Provide the [x, y] coordinate of the cell's center where the given text is located.  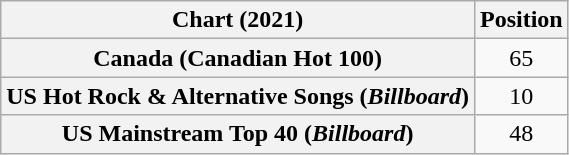
10 [521, 96]
65 [521, 58]
Position [521, 20]
48 [521, 134]
US Hot Rock & Alternative Songs (Billboard) [238, 96]
Canada (Canadian Hot 100) [238, 58]
Chart (2021) [238, 20]
US Mainstream Top 40 (Billboard) [238, 134]
